Locate the cell with the specified text and output its (x, y) center coordinate. 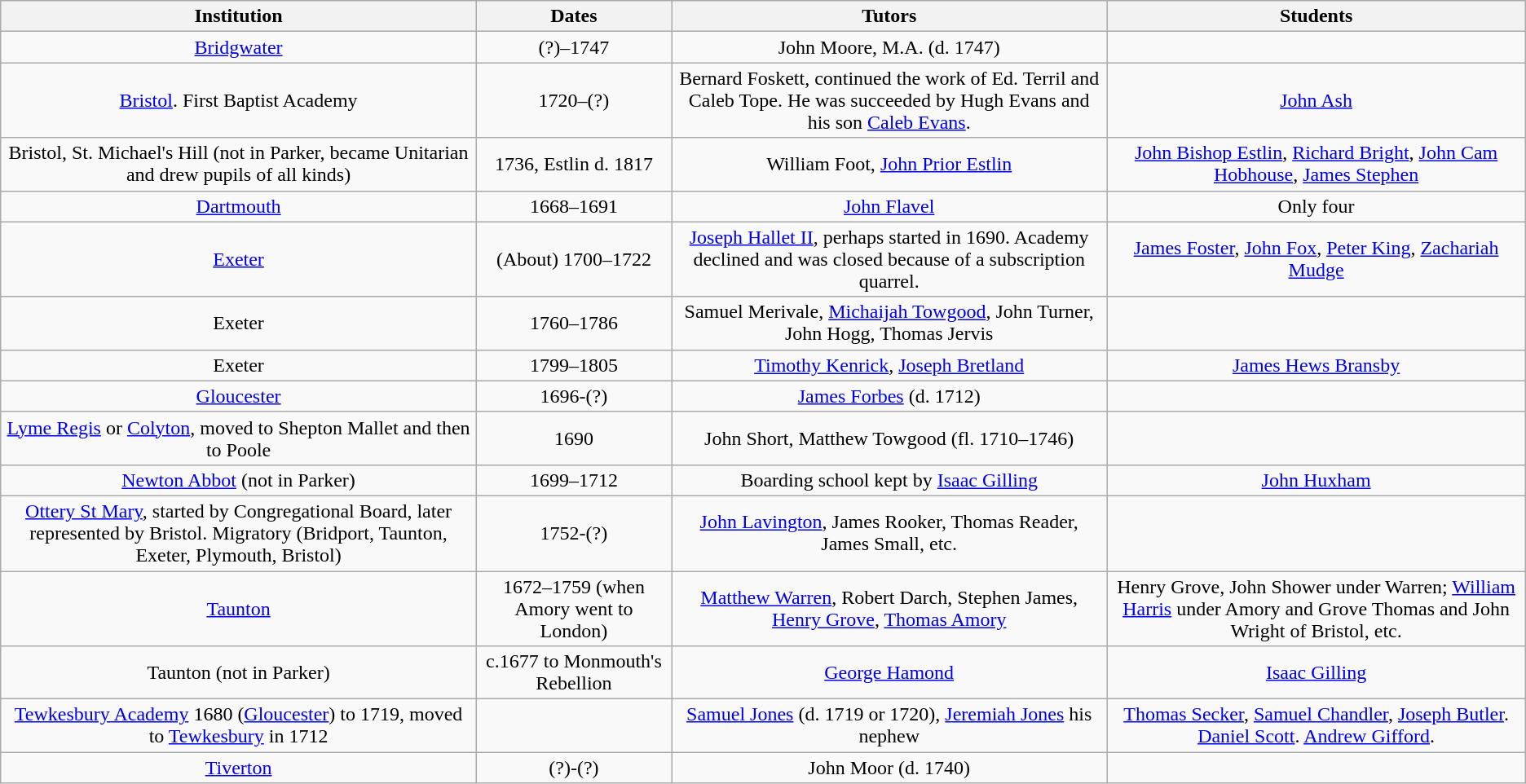
Tutors (889, 16)
Joseph Hallet II, perhaps started in 1690. Academy declined and was closed because of a subscription quarrel. (889, 259)
Bernard Foskett, continued the work of Ed. Terril and Caleb Tope. He was succeeded by Hugh Evans and his son Caleb Evans. (889, 100)
Bridgwater (239, 47)
Tiverton (239, 768)
(?)-(?) (574, 768)
James Hews Bransby (1316, 365)
Henry Grove, John Shower under Warren; William Harris under Amory and Grove Thomas and John Wright of Bristol, etc. (1316, 608)
(?)–1747 (574, 47)
Timothy Kenrick, Joseph Bretland (889, 365)
George Hamond (889, 673)
Lyme Regis or Colyton, moved to Shepton Mallet and then to Poole (239, 438)
John Lavington, James Rooker, Thomas Reader, James Small, etc. (889, 533)
Newton Abbot (not in Parker) (239, 480)
Dartmouth (239, 206)
Dates (574, 16)
Matthew Warren, Robert Darch, Stephen James, Henry Grove, Thomas Amory (889, 608)
Thomas Secker, Samuel Chandler, Joseph Butler. Daniel Scott. Andrew Gifford. (1316, 725)
Students (1316, 16)
Gloucester (239, 396)
John Bishop Estlin, Richard Bright, John Cam Hobhouse, James Stephen (1316, 165)
1699–1712 (574, 480)
John Flavel (889, 206)
Institution (239, 16)
1720–(?) (574, 100)
Samuel Jones (d. 1719 or 1720), Jeremiah Jones his nephew (889, 725)
1760–1786 (574, 323)
1799–1805 (574, 365)
Only four (1316, 206)
1752-(?) (574, 533)
Taunton (not in Parker) (239, 673)
1736, Estlin d. 1817 (574, 165)
Boarding school kept by Isaac Gilling (889, 480)
c.1677 to Monmouth's Rebellion (574, 673)
Samuel Merivale, Michaijah Towgood, John Turner, John Hogg, Thomas Jervis (889, 323)
(About) 1700–1722 (574, 259)
John Huxham (1316, 480)
James Forbes (d. 1712) (889, 396)
John Ash (1316, 100)
Tewkesbury Academy 1680 (Gloucester) to 1719, moved to Tewkesbury in 1712 (239, 725)
John Short, Matthew Towgood (fl. 1710–1746) (889, 438)
Isaac Gilling (1316, 673)
James Foster, John Fox, Peter King, Zachariah Mudge (1316, 259)
Bristol. First Baptist Academy (239, 100)
John Moor (d. 1740) (889, 768)
1672–1759 (when Amory went to London) (574, 608)
1690 (574, 438)
1696-(?) (574, 396)
Bristol, St. Michael's Hill (not in Parker, became Unitarian and drew pupils of all kinds) (239, 165)
Taunton (239, 608)
John Moore, M.A. (d. 1747) (889, 47)
1668–1691 (574, 206)
William Foot, John Prior Estlin (889, 165)
Ottery St Mary, started by Congregational Board, later represented by Bristol. Migratory (Bridport, Taunton, Exeter, Plymouth, Bristol) (239, 533)
